Locate the cell with the specified text and output its (X, Y) center coordinate. 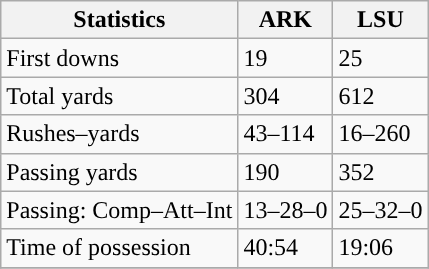
19:06 (380, 248)
304 (286, 96)
43–114 (286, 134)
Rushes–yards (120, 134)
Total yards (120, 96)
Statistics (120, 20)
Time of possession (120, 248)
25 (380, 58)
16–260 (380, 134)
LSU (380, 20)
190 (286, 172)
13–28–0 (286, 210)
First downs (120, 58)
352 (380, 172)
40:54 (286, 248)
Passing: Comp–Att–Int (120, 210)
ARK (286, 20)
Passing yards (120, 172)
612 (380, 96)
25–32–0 (380, 210)
19 (286, 58)
